Return (X, Y) of the center of cell containing provided text 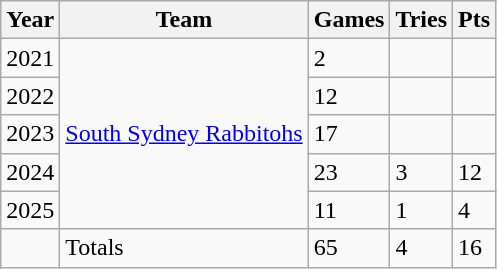
2022 (30, 96)
65 (349, 248)
Tries (422, 20)
3 (422, 172)
2 (349, 58)
2024 (30, 172)
16 (474, 248)
23 (349, 172)
Year (30, 20)
Team (184, 20)
South Sydney Rabbitohs (184, 134)
2023 (30, 134)
Totals (184, 248)
17 (349, 134)
Pts (474, 20)
1 (422, 210)
2021 (30, 58)
Games (349, 20)
11 (349, 210)
2025 (30, 210)
